Locate the cell with the specified text and output its [x, y] center coordinate. 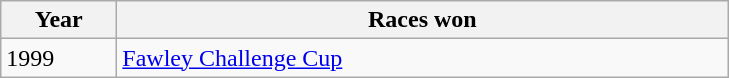
Races won [422, 20]
1999 [59, 58]
Fawley Challenge Cup [422, 58]
Year [59, 20]
